Locate the cell with the specified text and output its [X, Y] center coordinate. 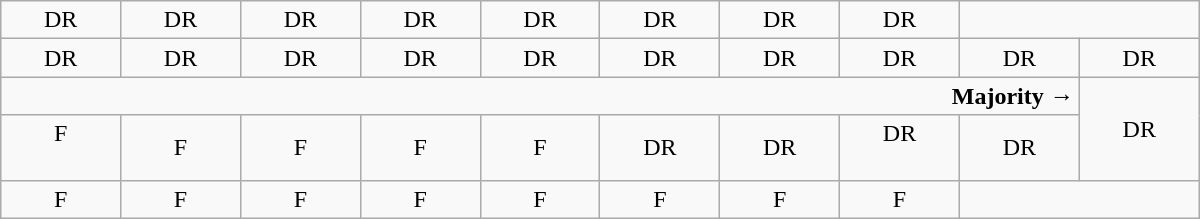
Majority → [540, 96]
